Extract the (X, Y) coordinate from the center of the cell holding the provided text.  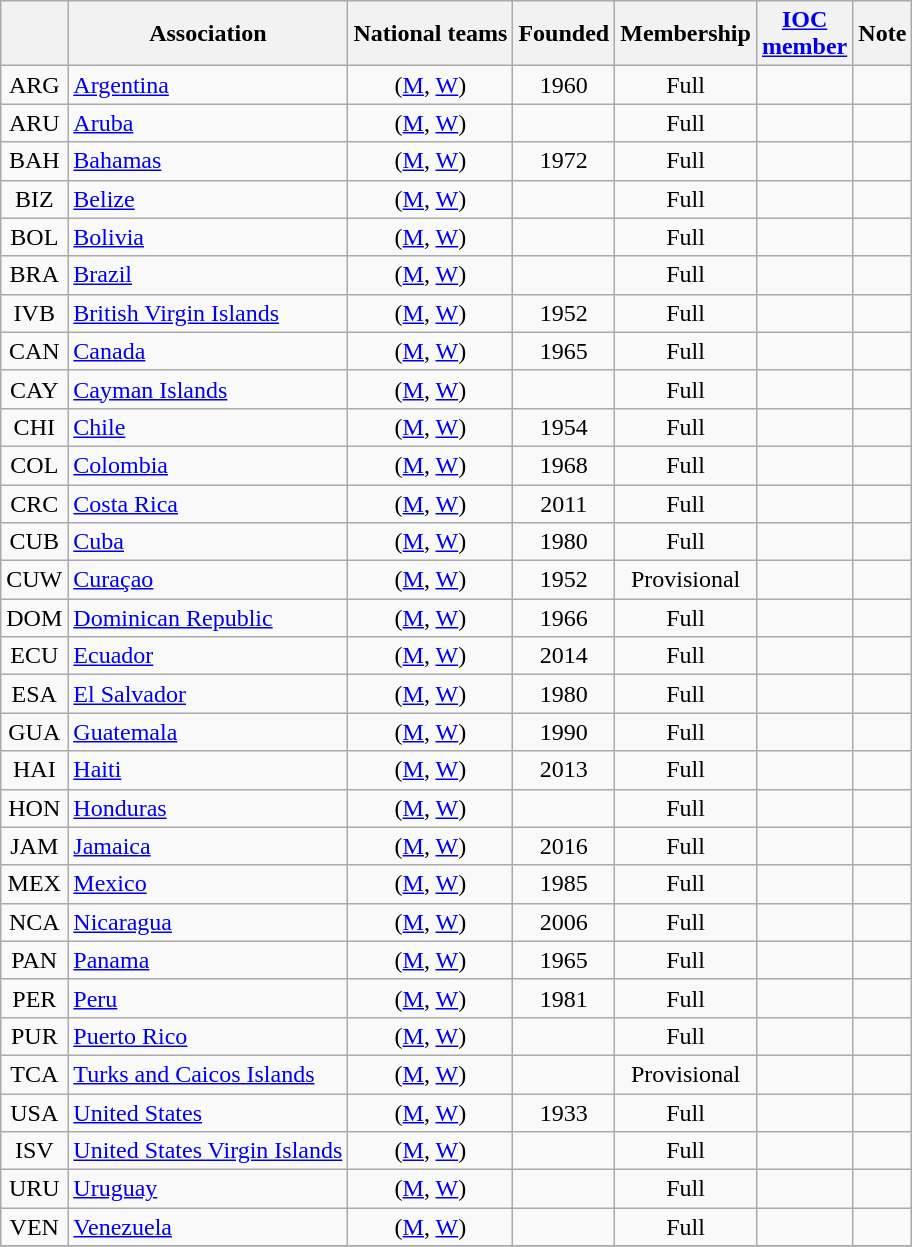
ECU (34, 656)
El Salvador (208, 694)
Honduras (208, 808)
1990 (564, 732)
Puerto Rico (208, 1036)
BIZ (34, 199)
IVB (34, 313)
CHI (34, 427)
2016 (564, 846)
Mexico (208, 884)
Bolivia (208, 237)
Aruba (208, 123)
MEX (34, 884)
Belize (208, 199)
NCA (34, 922)
2006 (564, 922)
Peru (208, 998)
1933 (564, 1113)
British Virgin Islands (208, 313)
TCA (34, 1074)
CUW (34, 580)
Argentina (208, 85)
Uruguay (208, 1189)
USA (34, 1113)
ISV (34, 1151)
1981 (564, 998)
BRA (34, 275)
HON (34, 808)
United States (208, 1113)
Costa Rica (208, 503)
1972 (564, 161)
Cayman Islands (208, 389)
Bahamas (208, 161)
DOM (34, 618)
JAM (34, 846)
PER (34, 998)
Cuba (208, 542)
GUA (34, 732)
Panama (208, 960)
PUR (34, 1036)
1960 (564, 85)
Founded (564, 34)
Dominican Republic (208, 618)
Note (882, 34)
ARG (34, 85)
URU (34, 1189)
Nicaragua (208, 922)
COL (34, 465)
BOL (34, 237)
Turks and Caicos Islands (208, 1074)
1968 (564, 465)
Ecuador (208, 656)
ARU (34, 123)
1954 (564, 427)
Membership (686, 34)
HAI (34, 770)
2011 (564, 503)
2013 (564, 770)
United States Virgin Islands (208, 1151)
Haiti (208, 770)
Brazil (208, 275)
ESA (34, 694)
Association (208, 34)
CUB (34, 542)
National teams (430, 34)
Venezuela (208, 1227)
Chile (208, 427)
CAN (34, 351)
1985 (564, 884)
CRC (34, 503)
1966 (564, 618)
Canada (208, 351)
BAH (34, 161)
CAY (34, 389)
2014 (564, 656)
IOC member (804, 34)
VEN (34, 1227)
Jamaica (208, 846)
Colombia (208, 465)
PAN (34, 960)
Curaçao (208, 580)
Guatemala (208, 732)
